Return [X, Y] of the center of cell containing provided text 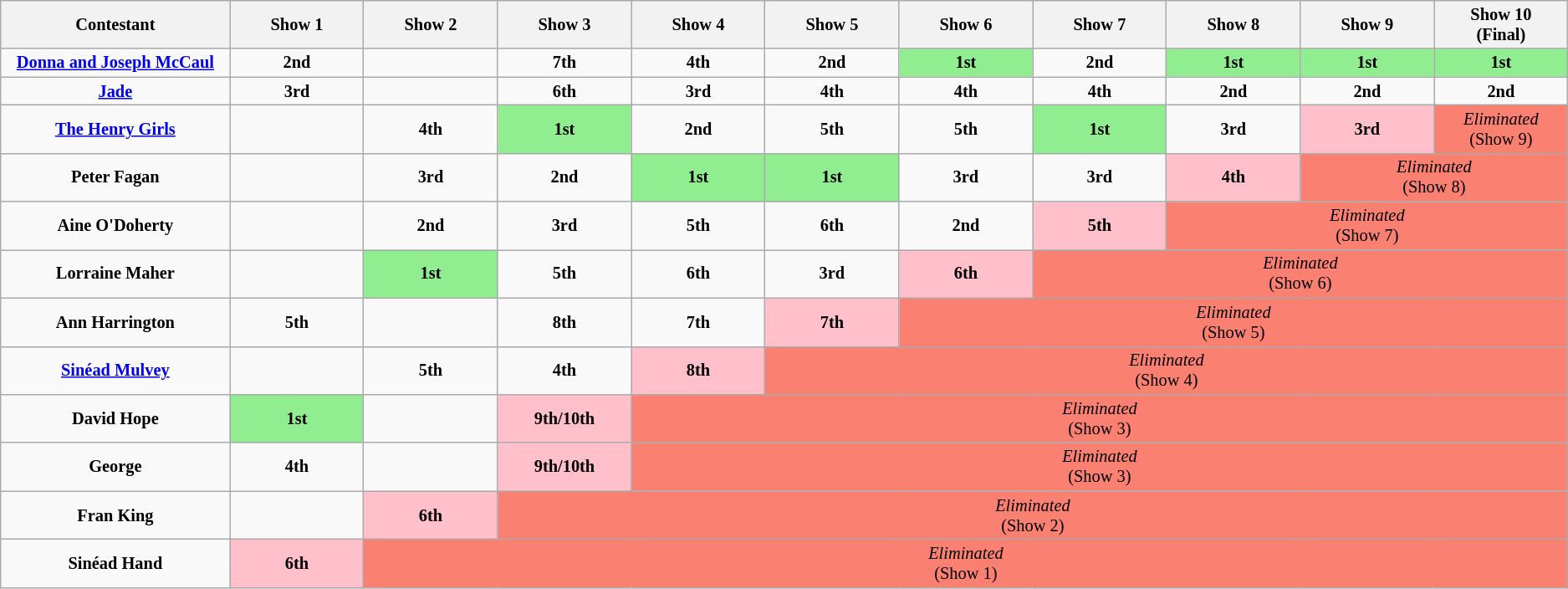
Eliminated(Show 4) [1167, 371]
Show 4 [698, 24]
Show 5 [832, 24]
Lorraine Maher [115, 274]
Eliminated(Show 7) [1367, 226]
Peter Fagan [115, 177]
Fran King [115, 515]
Eliminated(Show 6) [1300, 274]
Show 10(Final) [1501, 24]
Jade [115, 91]
Show 3 [564, 24]
David Hope [115, 418]
Sinéad Mulvey [115, 371]
Show 9 [1367, 24]
Donna and Joseph McCaul [115, 63]
Aine O'Doherty [115, 226]
Eliminated(Show 5) [1233, 322]
The Henry Girls [115, 129]
Eliminated(Show 9) [1501, 129]
Eliminated(Show 8) [1434, 177]
Sinéad Hand [115, 563]
Eliminated(Show 1) [966, 563]
Show 1 [297, 24]
Show 7 [1100, 24]
Show 2 [431, 24]
Show 6 [966, 24]
Show 8 [1233, 24]
Ann Harrington [115, 322]
Eliminated(Show 2) [1033, 515]
George [115, 467]
Contestant [115, 24]
